For the text-containing cell, return its midpoint in [x, y] coordinate format. 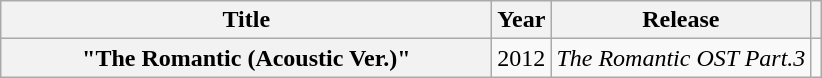
Year [522, 20]
Release [681, 20]
The Romantic OST Part.3 [681, 58]
Title [246, 20]
"The Romantic (Acoustic Ver.)" [246, 58]
2012 [522, 58]
